Output the [X, Y] coordinate of the center of the cell containing the given text.  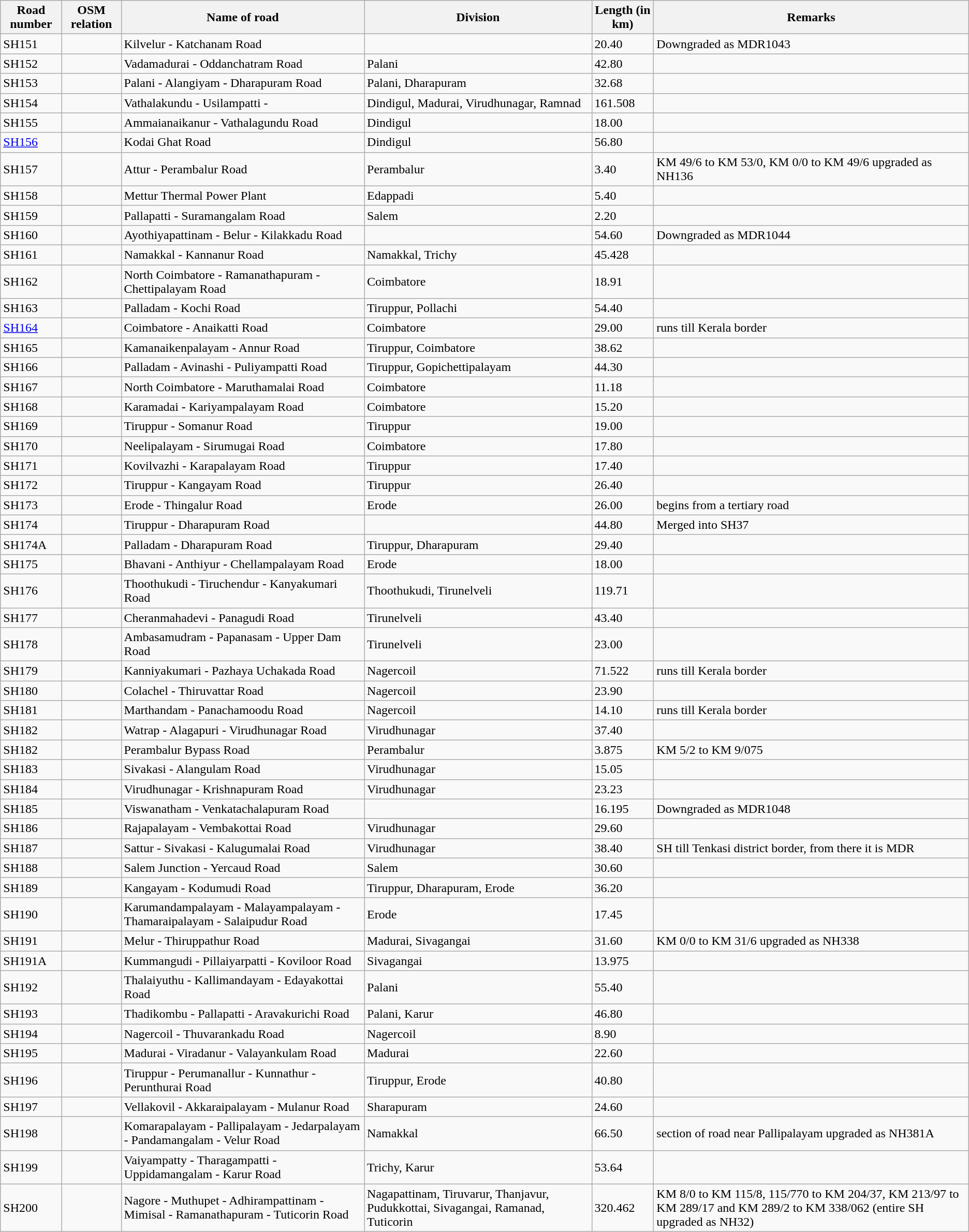
Perambalur Bypass Road [242, 750]
SH161 [31, 255]
Palladam - Dharapuram Road [242, 544]
SH200 [31, 1208]
SH151 [31, 44]
Tiruppur - Somanur Road [242, 426]
Kamanaikenpalayam - Annur Road [242, 348]
section of road near Pallipalayam upgraded as NH381A [811, 1133]
Thoothukudi, Tirunelveli [478, 591]
SH168 [31, 407]
Madurai, Sivagangai [478, 941]
3.875 [623, 750]
18.91 [623, 281]
Pallapatti - Suramangalam Road [242, 215]
26.40 [623, 485]
SH154 [31, 103]
Kilvelur - Katchanam Road [242, 44]
16.195 [623, 809]
KM 5/2 to KM 9/075 [811, 750]
SH156 [31, 142]
40.80 [623, 1080]
Melur - Thiruppathur Road [242, 941]
44.30 [623, 367]
Kangayam - Kodumudi Road [242, 887]
SH169 [31, 426]
24.60 [623, 1107]
KM 8/0 to KM 115/8, 115/770 to KM 204/37, KM 213/97 to KM 289/17 and KM 289/2 to KM 338/062 (entire SH upgraded as NH32) [811, 1208]
SH till Tenkasi district border, from there it is MDR [811, 848]
SH171 [31, 466]
36.20 [623, 887]
Ammaianaikanur - Vathalagundu Road [242, 123]
SH152 [31, 64]
SH193 [31, 1014]
Kovilvazhi - Karapalayam Road [242, 466]
SH185 [31, 809]
SH186 [31, 828]
Colachel - Thiruvattar Road [242, 691]
SH173 [31, 505]
Merged into SH37 [811, 525]
SH153 [31, 83]
Coimbatore - Anaikatti Road [242, 328]
Tiruppur - Dharapuram Road [242, 525]
Neelipalayam - Sirumugai Road [242, 446]
SH190 [31, 914]
SH158 [31, 196]
Tiruppur, Gopichettipalayam [478, 367]
17.45 [623, 914]
32.68 [623, 83]
22.60 [623, 1053]
KM 49/6 to KM 53/0, KM 0/0 to KM 49/6 upgraded as NH136 [811, 169]
Ayothiyapattinam - Belur - Kilakkadu Road [242, 235]
SH167 [31, 387]
53.64 [623, 1167]
Sivagangai [478, 961]
56.80 [623, 142]
Vellakovil - Akkaraipalayam - Mulanur Road [242, 1107]
Edappadi [478, 196]
Road number [31, 18]
13.975 [623, 961]
Sattur - Sivakasi - Kalugumalai Road [242, 848]
SH172 [31, 485]
Karumandampalayam - Malayampalayam - Thamaraipalayam - Salaipudur Road [242, 914]
Division [478, 18]
SH198 [31, 1133]
31.60 [623, 941]
20.40 [623, 44]
Length (in km) [623, 18]
SH179 [31, 671]
SH191 [31, 941]
Madurai - Viradanur - Valayankulam Road [242, 1053]
Downgraded as MDR1044 [811, 235]
Palladam - Kochi Road [242, 308]
Thalaiyuthu - Kallimandayam - Edayakottai Road [242, 987]
Tiruppur, Pollachi [478, 308]
Vaiyampatty - Tharagampatti - Uppidamangalam - Karur Road [242, 1167]
Kummangudi - Pillaiyarpatti - Koviloor Road [242, 961]
Tiruppur, Coimbatore [478, 348]
44.80 [623, 525]
46.80 [623, 1014]
Marthandam - Panachamoodu Road [242, 710]
SH170 [31, 446]
SH155 [31, 123]
37.40 [623, 730]
OSM relation [91, 18]
SH163 [31, 308]
Tiruppur, Dharapuram, Erode [478, 887]
29.60 [623, 828]
Name of road [242, 18]
Erode - Thingalur Road [242, 505]
SH181 [31, 710]
Dindigul, Madurai, Virudhunagar, Ramnad [478, 103]
SH187 [31, 848]
Palani - Alangiyam - Dharapuram Road [242, 83]
Bhavani - Anthiyur - Chellampalayam Road [242, 564]
Palani, Dharapuram [478, 83]
SH177 [31, 617]
Namakkal - Kannanur Road [242, 255]
Tiruppur, Dharapuram [478, 544]
SH160 [31, 235]
29.00 [623, 328]
SH189 [31, 887]
17.80 [623, 446]
Madurai [478, 1053]
North Coimbatore - Maruthamalai Road [242, 387]
SH196 [31, 1080]
38.40 [623, 848]
SH184 [31, 789]
Nagercoil - Thuvarankadu Road [242, 1034]
71.522 [623, 671]
Mettur Thermal Power Plant [242, 196]
North Coimbatore - Ramanathapuram - Chettipalayam Road [242, 281]
SH188 [31, 868]
43.40 [623, 617]
54.40 [623, 308]
SH159 [31, 215]
SH157 [31, 169]
Tiruppur, Erode [478, 1080]
66.50 [623, 1133]
Namakkal, Trichy [478, 255]
54.60 [623, 235]
11.18 [623, 387]
Vathalakundu - Usilampatti - [242, 103]
Nagapattinam, Tiruvarur, Thanjavur, Pudukkottai, Sivagangai, Ramanad, Tuticorin [478, 1208]
Trichy, Karur [478, 1167]
Salem Junction - Yercaud Road [242, 868]
SH191A [31, 961]
Tiruppur - Kangayam Road [242, 485]
Sharapuram [478, 1107]
Downgraded as MDR1048 [811, 809]
SH162 [31, 281]
23.23 [623, 789]
Cheranmahadevi - Panagudi Road [242, 617]
Nagore - Muthupet - Adhirampattinam - Mimisal - Ramanathapuram - Tuticorin Road [242, 1208]
SH165 [31, 348]
Attur - Perambalur Road [242, 169]
Sivakasi - Alangulam Road [242, 769]
SH176 [31, 591]
45.428 [623, 255]
Virudhunagar - Krishnapuram Road [242, 789]
320.462 [623, 1208]
SH180 [31, 691]
Thoothukudi - Tiruchendur - Kanyakumari Road [242, 591]
Thadikombu - Pallapatti - Aravakurichi Road [242, 1014]
SH195 [31, 1053]
SH199 [31, 1167]
38.62 [623, 348]
30.60 [623, 868]
14.10 [623, 710]
SH197 [31, 1107]
Kodai Ghat Road [242, 142]
begins from a tertiary road [811, 505]
42.80 [623, 64]
SH192 [31, 987]
19.00 [623, 426]
15.05 [623, 769]
SH194 [31, 1034]
3.40 [623, 169]
8.90 [623, 1034]
Rajapalayam - Vembakottai Road [242, 828]
SH183 [31, 769]
Viswanatham - Venkatachalapuram Road [242, 809]
Tiruppur - Perumanallur - Kunnathur - Perunthurai Road [242, 1080]
15.20 [623, 407]
SH166 [31, 367]
55.40 [623, 987]
23.90 [623, 691]
17.40 [623, 466]
119.71 [623, 591]
SH174A [31, 544]
Komarapalayam - Pallipalayam - Jedarpalayam - Pandamangalam - Velur Road [242, 1133]
SH175 [31, 564]
SH178 [31, 645]
161.508 [623, 103]
23.00 [623, 645]
Ambasamudram - Papanasam - Upper Dam Road [242, 645]
Palladam - Avinashi - Puliyampatti Road [242, 367]
2.20 [623, 215]
SH164 [31, 328]
29.40 [623, 544]
Namakkal [478, 1133]
Karamadai - Kariyampalayam Road [242, 407]
SH174 [31, 525]
KM 0/0 to KM 31/6 upgraded as NH338 [811, 941]
Kanniyakumari - Pazhaya Uchakada Road [242, 671]
5.40 [623, 196]
Palani, Karur [478, 1014]
Vadamadurai - Oddanchatram Road [242, 64]
Remarks [811, 18]
Downgraded as MDR1043 [811, 44]
26.00 [623, 505]
Watrap - Alagapuri - Virudhunagar Road [242, 730]
